Extract the (x, y) coordinate from the center of the cell holding the provided text.  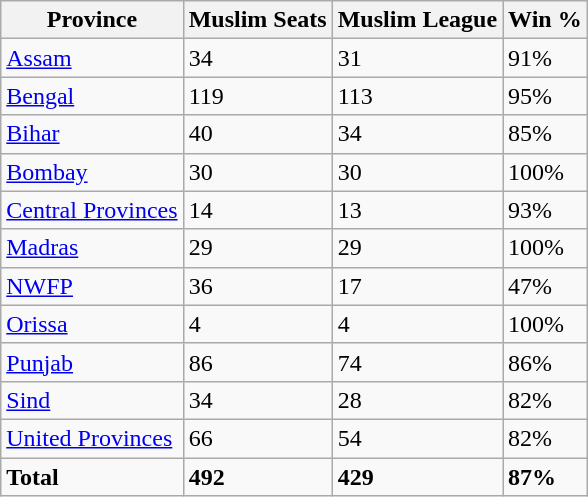
Bombay (92, 172)
91% (546, 58)
429 (417, 477)
Bihar (92, 134)
113 (417, 96)
492 (258, 477)
87% (546, 477)
Bengal (92, 96)
86% (546, 362)
Muslim Seats (258, 20)
14 (258, 210)
Central Provinces (92, 210)
40 (258, 134)
NWFP (92, 286)
Sind (92, 400)
66 (258, 438)
Madras (92, 248)
United Provinces (92, 438)
74 (417, 362)
86 (258, 362)
Punjab (92, 362)
Assam (92, 58)
31 (417, 58)
17 (417, 286)
Orissa (92, 324)
Total (92, 477)
Muslim League (417, 20)
54 (417, 438)
36 (258, 286)
Win % (546, 20)
28 (417, 400)
93% (546, 210)
13 (417, 210)
47% (546, 286)
Province (92, 20)
119 (258, 96)
85% (546, 134)
95% (546, 96)
